Scan for the cell matching the given text and deliver its (X, Y) coordinate at center. 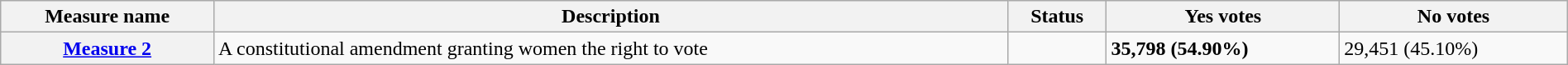
No votes (1454, 17)
Status (1057, 17)
Description (611, 17)
29,451 (45.10%) (1454, 48)
A constitutional amendment granting women the right to vote (611, 48)
Measure 2 (108, 48)
Yes votes (1223, 17)
35,798 (54.90%) (1223, 48)
Measure name (108, 17)
